Capture the cell that displays the provided text and extract its (X, Y) central coordinate. 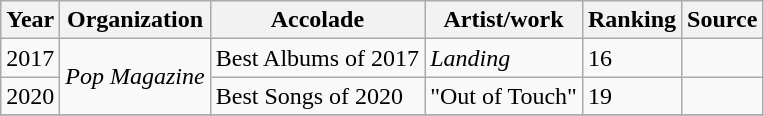
Organization (135, 20)
Best Albums of 2017 (317, 58)
Best Songs of 2020 (317, 96)
2017 (30, 58)
Landing (504, 58)
Accolade (317, 20)
Artist/work (504, 20)
19 (632, 96)
"Out of Touch" (504, 96)
Pop Magazine (135, 77)
Ranking (632, 20)
Year (30, 20)
16 (632, 58)
2020 (30, 96)
Source (722, 20)
